Search for the cell housing the specified text and yield its (x, y) center coordinate. 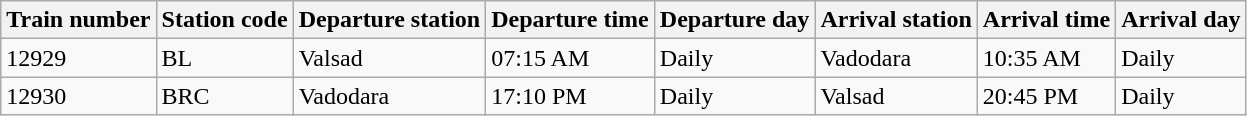
10:35 AM (1046, 58)
12930 (78, 96)
Station code (224, 20)
Departure station (390, 20)
BRC (224, 96)
12929 (78, 58)
07:15 AM (570, 58)
17:10 PM (570, 96)
Departure time (570, 20)
20:45 PM (1046, 96)
Arrival time (1046, 20)
Arrival station (896, 20)
BL (224, 58)
Departure day (734, 20)
Arrival day (1181, 20)
Train number (78, 20)
